Provide the (X, Y) coordinate of the cell's center where the given text is located.  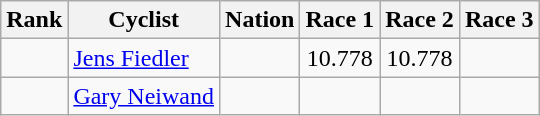
Nation (260, 20)
Race 3 (499, 20)
Rank (34, 20)
Race 1 (340, 20)
Cyclist (144, 20)
Jens Fiedler (144, 58)
Gary Neiwand (144, 96)
Race 2 (420, 20)
